Scan for the cell matching the given text and deliver its (X, Y) coordinate at center. 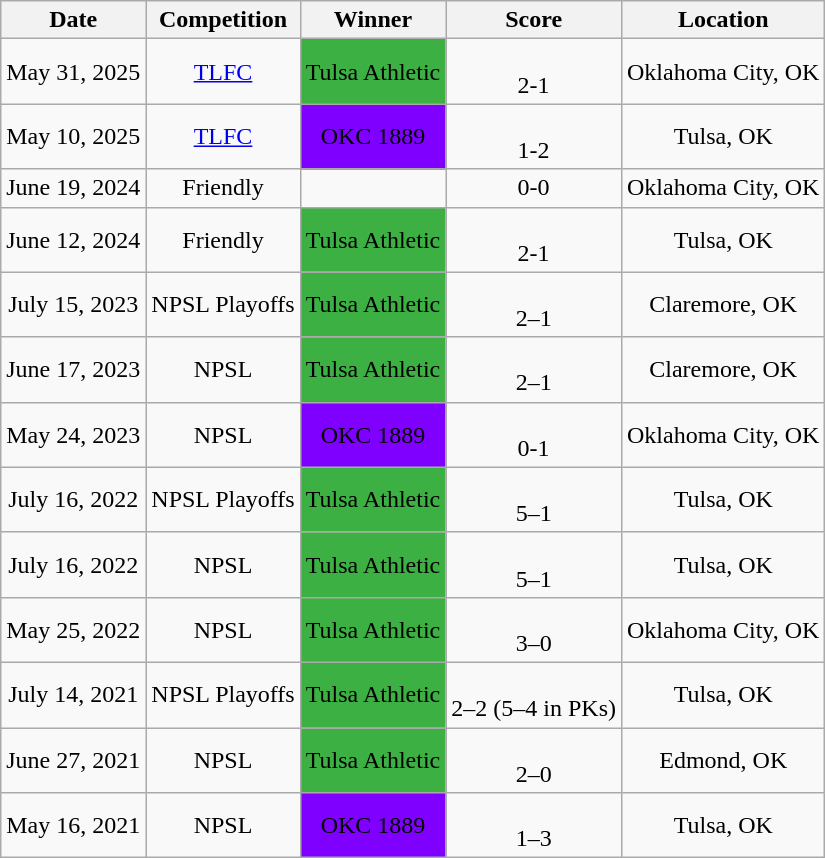
Date (74, 20)
0-1 (534, 434)
May 24, 2023 (74, 434)
May 10, 2025 (74, 136)
June 17, 2023 (74, 370)
June 19, 2024 (74, 188)
Edmond, OK (722, 760)
June 12, 2024 (74, 240)
2–2 (5–4 in PKs) (534, 694)
Competition (223, 20)
2–0 (534, 760)
1–3 (534, 826)
3–0 (534, 630)
0-0 (534, 188)
May 16, 2021 (74, 826)
June 27, 2021 (74, 760)
1-2 (534, 136)
July 15, 2023 (74, 304)
May 25, 2022 (74, 630)
Location (722, 20)
May 31, 2025 (74, 72)
Winner (373, 20)
Score (534, 20)
July 14, 2021 (74, 694)
